Capture the cell that displays the provided text and extract its (X, Y) central coordinate. 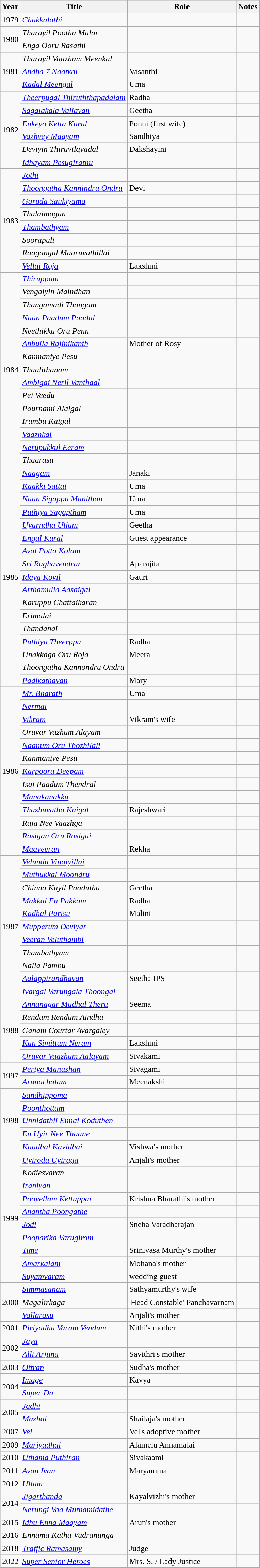
Irumbu Kaigal (74, 421)
Unnidathil Ennai Koduthen (74, 1121)
Jadhi (74, 1406)
Vishwa's mother (182, 1147)
Mr. Bharath (74, 693)
2007 (10, 1432)
Notes (248, 7)
Kadhal Parisu (74, 914)
Year (10, 7)
Thiruppam (74, 279)
Uthama Puthiran (74, 1458)
1997 (10, 1076)
Vikram's wife (182, 719)
Pei Veedu (74, 395)
1984 (10, 370)
Jaya (74, 1341)
Thaalithanam (74, 369)
Poonthottam (74, 1108)
Piriyadha Varam Vendum (74, 1328)
Pournami Alaigal (74, 408)
Super Senior Heroes (74, 1561)
2005 (10, 1412)
Jigarthanda (74, 1497)
wedding guest (182, 1276)
Alli Arjuna (74, 1354)
Nerupukkul Eeram (74, 447)
Ganam Courtar Avargaley (74, 1030)
Tharayil Pootha Malar (74, 33)
Mariyadhai (74, 1445)
Thalaimagan (74, 214)
Periya Manushan (74, 1069)
Sudha's mother (182, 1367)
Raagangal Maaruvathillai (74, 253)
2014 (10, 1503)
Arthamulla Aasaigal (74, 590)
Erimalai (74, 616)
Karpoora Deepam (74, 771)
Dakshayini (182, 149)
Krishna Bharathi's mother (182, 1198)
Image (74, 1380)
Devi (182, 188)
Uyarndha Ullam (74, 525)
Vengaiyin Maindhan (74, 292)
Maaveeran (74, 849)
Chinna Kuyil Paaduthu (74, 888)
Sandhippoma (74, 1095)
1979 (10, 20)
Jothi (74, 175)
Amarkalam (74, 1263)
Aval Potta Kolam (74, 551)
Naan Sigappu Manithan (74, 499)
Time (74, 1250)
Ambigai Neril Vanthaal (74, 383)
Annanagar Mudhal Theru (74, 1004)
1999 (10, 1218)
Sri Raghavendrar (74, 564)
Mazhai (74, 1419)
2022 (10, 1561)
2009 (10, 1445)
Padikathavan (74, 680)
Sathyamurthy's wife (182, 1289)
Raja Nee Vaazhga (74, 823)
Kodiesvaran (74, 1173)
Naagam (74, 473)
Sagalakala Vallavan (74, 110)
Pooparika Varugirom (74, 1238)
1987 (10, 926)
Kavya (182, 1380)
Andha 7 Naatkal (74, 71)
2001 (10, 1328)
Arun's mother (182, 1522)
1985 (10, 577)
Title (74, 7)
Meera (182, 654)
'Head Constable' Panchavarnam (182, 1302)
Neethikku Oru Penn (74, 330)
Guest appearance (182, 538)
2000 (10, 1302)
Anbulla Rajinikanth (74, 343)
Malini (182, 914)
Nerungi Vaa Muthamidathe (74, 1509)
Srinivasa Murthy's mother (182, 1250)
Nithi's mother (182, 1328)
Jodi (74, 1225)
Arunachalam (74, 1082)
Velundu Vinaiyillai (74, 862)
1980 (10, 39)
Kayalvizhi's mother (182, 1497)
Avan Ivan (74, 1471)
Ullam (74, 1484)
Ponni (first wife) (182, 123)
Mother of Rosy (182, 343)
Naan Paadum Paadal (74, 318)
Vallarasu (74, 1315)
Janaki (182, 473)
Mary (182, 680)
Aalappirandhavan (74, 978)
Mrs. S. / Lady Justice (182, 1561)
Vasanthi (182, 71)
Manakanakku (74, 797)
Theerpugal Thiruththapadalam (74, 97)
Iraniyan (74, 1185)
Uyirodu Uyiraga (74, 1160)
Vikram (74, 719)
Thazhuvatha Kaigal (74, 810)
Thangamadi Thangam (74, 305)
Isai Paadum Thendral (74, 784)
Deviyin Thiruvilayadal (74, 149)
Rajeshwari (182, 810)
Maryamma (182, 1471)
Alamelu Annamalai (182, 1445)
Nermai (74, 706)
2004 (10, 1386)
En Uyir Nee Thaane (74, 1134)
Karuppu Chattaikaran (74, 603)
Kadal Meengal (74, 84)
Vaazhkai (74, 434)
2016 (10, 1535)
Thoongatha Kannindru Ondru (74, 188)
1988 (10, 1030)
2003 (10, 1367)
Muthukkal Moondru (74, 875)
Oruvar Vaazhum Aalayam (74, 1056)
Rekha (182, 849)
Gauri (182, 577)
Ivargal Varungala Thoongal (74, 991)
Sivakami (182, 1056)
Anantha Poongathe (74, 1212)
2010 (10, 1458)
Judge (182, 1548)
Sneha Varadharajan (182, 1225)
Puthiya Sagaptham (74, 512)
1981 (10, 71)
Vel's adoptive mother (182, 1432)
2011 (10, 1471)
2002 (10, 1347)
1982 (10, 130)
Sivakaami (182, 1458)
Vazhvey Maayam (74, 136)
Super Da (74, 1393)
Aparajita (182, 564)
Makkal En Pakkam (74, 901)
Ottran (74, 1367)
Unakkaga Oru Roja (74, 654)
Idhayam Pesugirathu (74, 162)
Veeran Veluthambi (74, 939)
Thoongatha Kannondru Ondru (74, 667)
Idhu Enna Maayam (74, 1522)
Vel (74, 1432)
Meenakshi (182, 1082)
Mohana's mother (182, 1263)
Sandhiya (182, 136)
Thandanai (74, 629)
Thaarasu (74, 460)
Enga Ooru Rasathi (74, 46)
Naanum Oru Thozhilali (74, 745)
Chakkalathi (74, 20)
Idaya Kovil (74, 577)
1998 (10, 1121)
Nalla Pambu (74, 965)
Puthiya Theerppu (74, 642)
Enkeyo Ketta Kural (74, 123)
Seetha IPS (182, 978)
2015 (10, 1522)
Engal Kural (74, 538)
Tharayil Vaazhum Meenkal (74, 59)
Mupperum Deviyar (74, 926)
Suyamvaram (74, 1276)
Simmasanam (74, 1289)
Magalirkaga (74, 1302)
Shailaja's mother (182, 1419)
1986 (10, 771)
Rasigan Oru Rasigai (74, 836)
Kaadhal Kavidhai (74, 1147)
Poovellam Kettuppar (74, 1198)
Vellai Roja (74, 266)
Soorapuli (74, 240)
2012 (10, 1484)
Sivagami (182, 1069)
1983 (10, 221)
Seema (182, 1004)
Rendum Rendum Aindhu (74, 1017)
Oruvar Vazhum Alayam (74, 732)
Traffic Ramasamy (74, 1548)
Role (182, 7)
Garuda Saukiyama (74, 201)
Kan Simittum Neram (74, 1043)
Ennama Katha Vudranunga (74, 1535)
2018 (10, 1548)
Savithri's mother (182, 1354)
Kaakki Sattai (74, 486)
